Return the (X, Y) coordinate for the center point of the cell that contains the specified text.  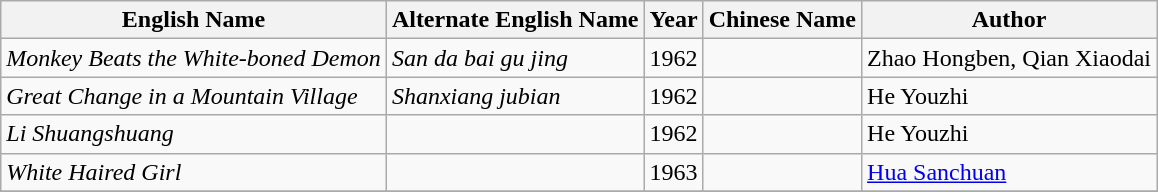
Li Shuangshuang (194, 134)
Year (674, 20)
Zhao Hongben, Qian Xiaodai (1010, 58)
White Haired Girl (194, 172)
Great Change in a Mountain Village (194, 96)
Chinese Name (782, 20)
Hua Sanchuan (1010, 172)
English Name (194, 20)
1963 (674, 172)
San da bai gu jing (515, 58)
Shanxiang jubian (515, 96)
Author (1010, 20)
Monkey Beats the White-boned Demon (194, 58)
Alternate English Name (515, 20)
